Determine the (x, y) coordinate at the center of the cell enclosing the given text.  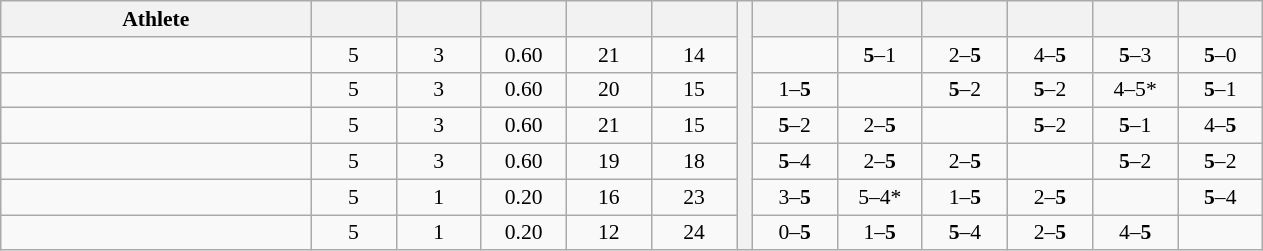
18 (694, 162)
19 (608, 162)
5–4* (880, 197)
20 (608, 90)
0–5 (794, 233)
24 (694, 233)
5–3 (1136, 55)
3–5 (794, 197)
23 (694, 197)
Athlete (156, 19)
16 (608, 197)
14 (694, 55)
5–0 (1220, 55)
4–5* (1136, 90)
12 (608, 233)
